From the cell containing the given text, extract its center point as [X, Y] coordinate. 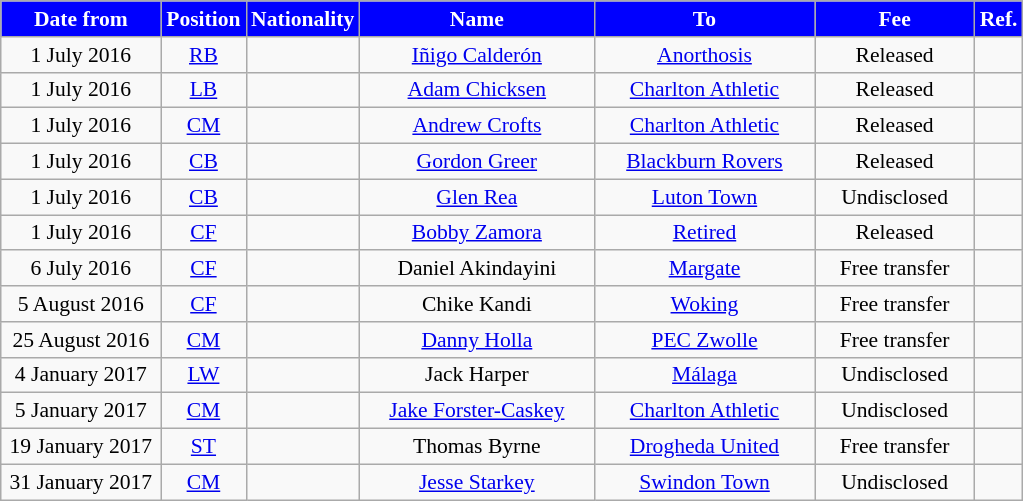
Woking [704, 304]
Drogheda United [704, 447]
Anorthosis [704, 55]
RB [204, 55]
Danny Holla [476, 340]
Jake Forster-Caskey [476, 411]
Málaga [704, 375]
Iñigo Calderón [476, 55]
Adam Chicksen [476, 90]
Retired [704, 233]
LB [204, 90]
ST [204, 447]
Chike Kandi [476, 304]
LW [204, 375]
Ref. [999, 19]
Position [204, 19]
Name [476, 19]
Andrew Crofts [476, 126]
5 January 2017 [81, 411]
5 August 2016 [81, 304]
Luton Town [704, 197]
19 January 2017 [81, 447]
Swindon Town [704, 482]
Bobby Zamora [476, 233]
Jack Harper [476, 375]
To [704, 19]
Thomas Byrne [476, 447]
PEC Zwolle [704, 340]
Gordon Greer [476, 162]
4 January 2017 [81, 375]
31 January 2017 [81, 482]
6 July 2016 [81, 269]
Blackburn Rovers [704, 162]
Daniel Akindayini [476, 269]
Glen Rea [476, 197]
Margate [704, 269]
Date from [81, 19]
25 August 2016 [81, 340]
Jesse Starkey [476, 482]
Fee [895, 19]
Nationality [302, 19]
